Scan for the cell matching the given text and deliver its [X, Y] coordinate at center. 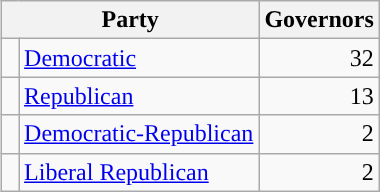
Liberal Republican [139, 172]
13 [319, 96]
Republican [139, 96]
Governors [319, 20]
Democratic [139, 58]
Party [130, 20]
Democratic-Republican [139, 134]
32 [319, 58]
